Search for the cell housing the specified text and yield its [X, Y] center coordinate. 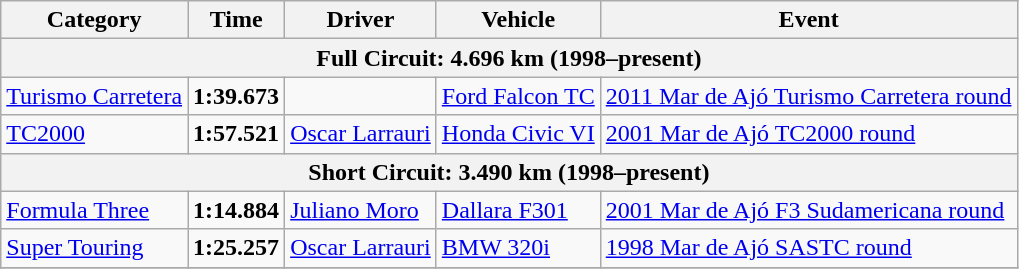
Juliano Moro [361, 210]
Event [808, 20]
1:39.673 [236, 96]
1:25.257 [236, 248]
BMW 320i [518, 248]
2011 Mar de Ajó Turismo Carretera round [808, 96]
1:57.521 [236, 134]
Dallara F301 [518, 210]
2001 Mar de Ajó F3 Sudamericana round [808, 210]
Short Circuit: 3.490 km (1998–present) [509, 172]
Super Touring [94, 248]
Honda Civic VI [518, 134]
1:14.884 [236, 210]
TC2000 [94, 134]
2001 Mar de Ajó TC2000 round [808, 134]
Turismo Carretera [94, 96]
Time [236, 20]
1998 Mar de Ajó SASTC round [808, 248]
Category [94, 20]
Ford Falcon TC [518, 96]
Full Circuit: 4.696 km (1998–present) [509, 58]
Formula Three [94, 210]
Driver [361, 20]
Vehicle [518, 20]
